Search for the cell housing the specified text and yield its [x, y] center coordinate. 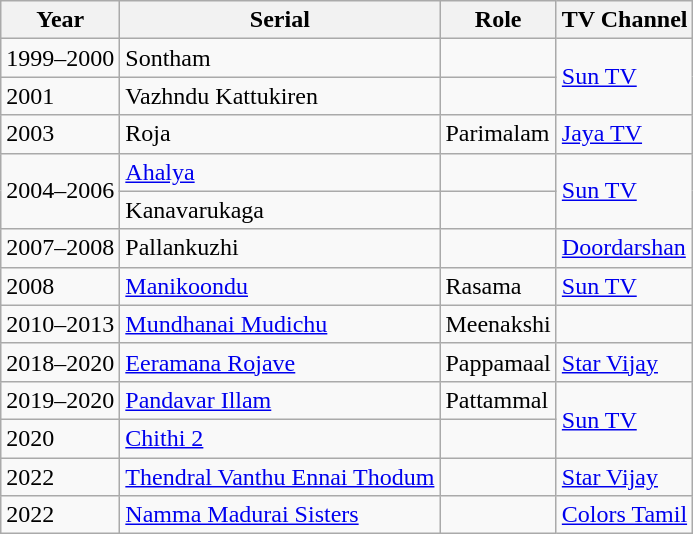
Sontham [280, 58]
Manikoondu [280, 286]
Chithi 2 [280, 438]
2004–2006 [60, 191]
Colors Tamil [624, 515]
Role [498, 20]
Meenakshi [498, 324]
1999–2000 [60, 58]
Pallankuzhi [280, 248]
Thendral Vanthu Ennai Thodum [280, 477]
Namma Madurai Sisters [280, 515]
Rasama [498, 286]
Mundhanai Mudichu [280, 324]
TV Channel [624, 20]
2007–2008 [60, 248]
Eeramana Rojave [280, 362]
Year [60, 20]
Pandavar Illam [280, 400]
Pattammal [498, 400]
Pappamaal [498, 362]
2020 [60, 438]
Serial [280, 20]
2001 [60, 96]
Jaya TV [624, 134]
2008 [60, 286]
Roja [280, 134]
2018–2020 [60, 362]
Doordarshan [624, 248]
Parimalam [498, 134]
Ahalya [280, 172]
Vazhndu Kattukiren [280, 96]
2019–2020 [60, 400]
2003 [60, 134]
Kanavarukaga [280, 210]
2010–2013 [60, 324]
